Return (X, Y) of the center of cell containing provided text 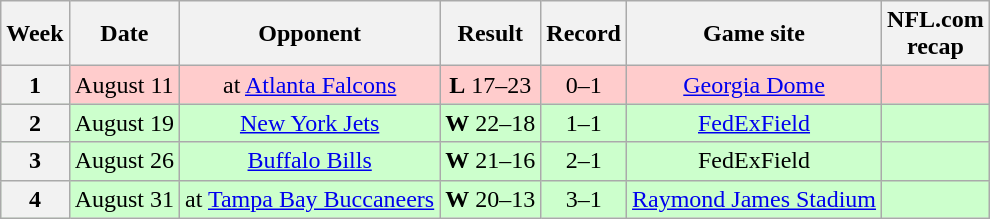
Game site (754, 34)
Date (124, 34)
August 31 (124, 199)
1 (35, 85)
3–1 (584, 199)
August 19 (124, 123)
1–1 (584, 123)
Opponent (310, 34)
Record (584, 34)
August 26 (124, 161)
Georgia Dome (754, 85)
L 17–23 (490, 85)
Result (490, 34)
NFL.comrecap (936, 34)
New York Jets (310, 123)
Week (35, 34)
at Tampa Bay Buccaneers (310, 199)
Raymond James Stadium (754, 199)
0–1 (584, 85)
W 20–13 (490, 199)
August 11 (124, 85)
3 (35, 161)
W 21–16 (490, 161)
W 22–18 (490, 123)
4 (35, 199)
2 (35, 123)
2–1 (584, 161)
at Atlanta Falcons (310, 85)
Buffalo Bills (310, 161)
